Return the [X, Y] coordinate for the center point of the cell that contains the specified text.  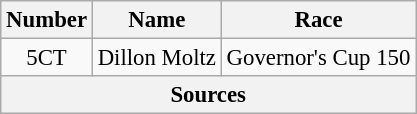
Number [47, 20]
5CT [47, 58]
Race [318, 20]
Governor's Cup 150 [318, 58]
Name [156, 20]
Sources [208, 95]
Dillon Moltz [156, 58]
